Extract the (x, y) coordinate from the center of the cell holding the provided text.  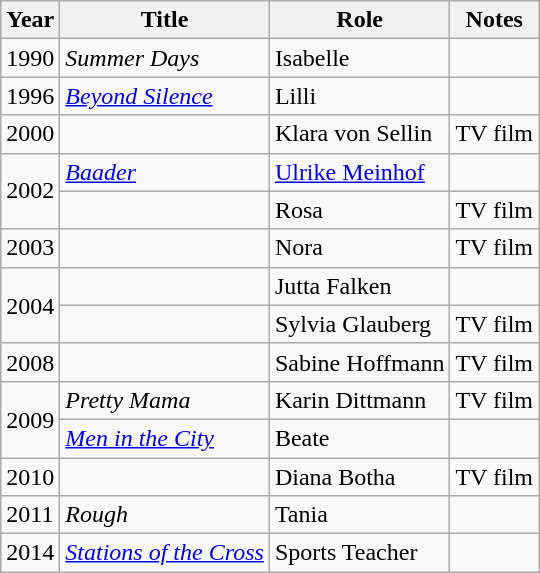
Sports Teacher (360, 553)
1996 (30, 96)
Baader (165, 172)
Diana Botha (360, 477)
1990 (30, 58)
Sylvia Glauberg (360, 324)
2002 (30, 191)
Jutta Falken (360, 286)
2010 (30, 477)
2009 (30, 419)
Title (165, 20)
Role (360, 20)
Klara von Sellin (360, 134)
Sabine Hoffmann (360, 362)
Stations of the Cross (165, 553)
Nora (360, 248)
2004 (30, 305)
2000 (30, 134)
Summer Days (165, 58)
Karin Dittmann (360, 400)
Beate (360, 438)
Isabelle (360, 58)
Men in the City (165, 438)
2011 (30, 515)
Rough (165, 515)
Pretty Mama (165, 400)
Beyond Silence (165, 96)
2008 (30, 362)
Year (30, 20)
2014 (30, 553)
2003 (30, 248)
Ulrike Meinhof (360, 172)
Notes (494, 20)
Tania (360, 515)
Lilli (360, 96)
Rosa (360, 210)
